Provide the [x, y] coordinate of the cell's center where the given text is located.  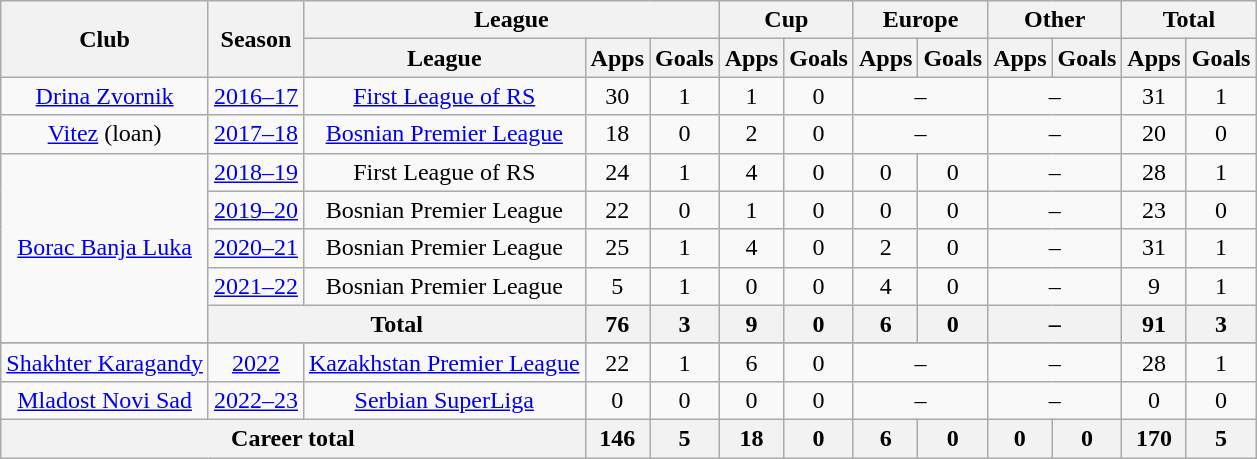
Other [1055, 20]
20 [1154, 134]
146 [617, 438]
30 [617, 96]
2020–21 [256, 248]
2022 [256, 362]
Career total [293, 438]
25 [617, 248]
Borac Banja Luka [105, 248]
Vitez (loan) [105, 134]
Cup [786, 20]
Club [105, 39]
Shakhter Karagandy [105, 362]
2021–22 [256, 286]
Drina Zvornik [105, 96]
24 [617, 172]
2019–20 [256, 210]
2016–17 [256, 96]
Europe [920, 20]
Season [256, 39]
2022–23 [256, 400]
Mladost Novi Sad [105, 400]
2017–18 [256, 134]
23 [1154, 210]
91 [1154, 324]
Serbian SuperLiga [444, 400]
Kazakhstan Premier League [444, 362]
76 [617, 324]
170 [1154, 438]
2018–19 [256, 172]
